For the text-containing cell, return its midpoint in (x, y) coordinate format. 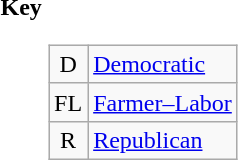
R (68, 140)
D (68, 64)
Farmer–Labor (163, 102)
Democratic (163, 64)
FL (68, 102)
Republican (163, 140)
